Find where the given text appears and provide that cell's center as [x, y] coordinate. 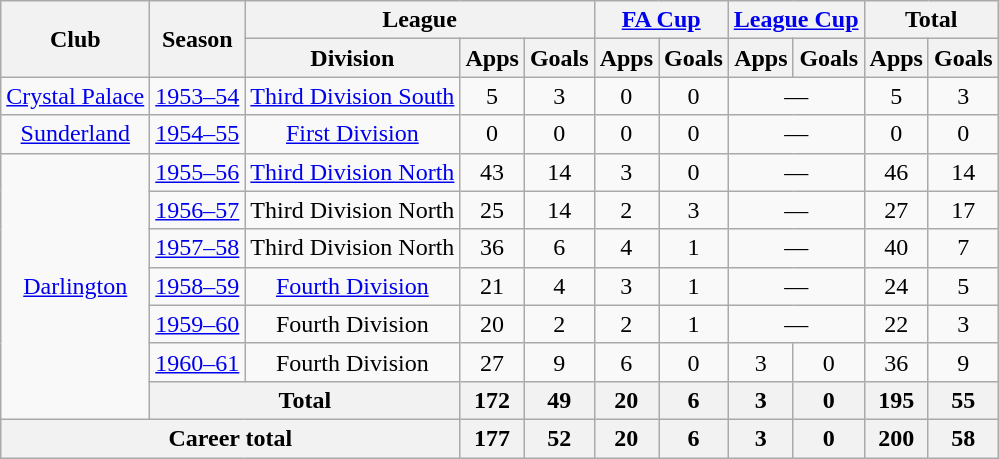
21 [492, 286]
7 [963, 248]
200 [896, 438]
40 [896, 248]
24 [896, 286]
1957–58 [198, 248]
First Division [352, 134]
League [420, 20]
1954–55 [198, 134]
22 [896, 324]
1959–60 [198, 324]
55 [963, 400]
Season [198, 39]
17 [963, 210]
Third Division South [352, 96]
46 [896, 172]
195 [896, 400]
Sunderland [76, 134]
Career total [230, 438]
Division [352, 58]
43 [492, 172]
1955–56 [198, 172]
177 [492, 438]
Crystal Palace [76, 96]
Darlington [76, 286]
58 [963, 438]
52 [559, 438]
25 [492, 210]
1956–57 [198, 210]
1958–59 [198, 286]
49 [559, 400]
FA Cup [661, 20]
1953–54 [198, 96]
League Cup [796, 20]
172 [492, 400]
1960–61 [198, 362]
Club [76, 39]
